For the text-containing cell, return its midpoint in (x, y) coordinate format. 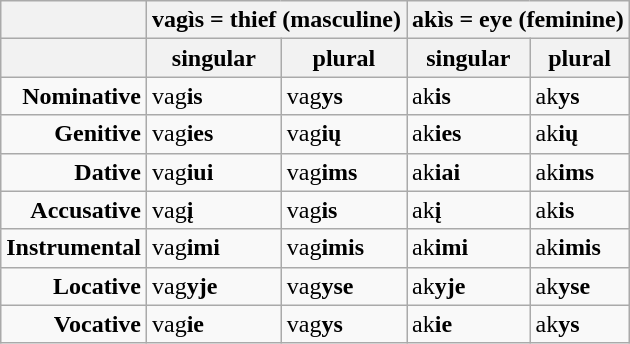
vagims (344, 172)
vagyje (214, 286)
akyse (580, 286)
akiai (468, 172)
akie (468, 324)
akį (468, 210)
Locative (74, 286)
Vocative (74, 324)
vagių (344, 134)
Accusative (74, 210)
vagimis (344, 248)
vagies (214, 134)
akyje (468, 286)
vagie (214, 324)
akìs = eye (feminine) (518, 20)
Nominative (74, 96)
Dative (74, 172)
akims (580, 172)
vagimi (214, 248)
vagyse (344, 286)
akių (580, 134)
Genitive (74, 134)
akimi (468, 248)
vagiui (214, 172)
vagìs = thief (masculine) (276, 20)
Instrumental (74, 248)
akimis (580, 248)
vagį (214, 210)
akies (468, 134)
